From the cell containing the given text, extract its center point as [X, Y] coordinate. 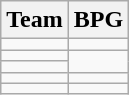
Team [35, 20]
BPG [98, 20]
